Determine the [X, Y] coordinate at the center of the cell enclosing the given text.  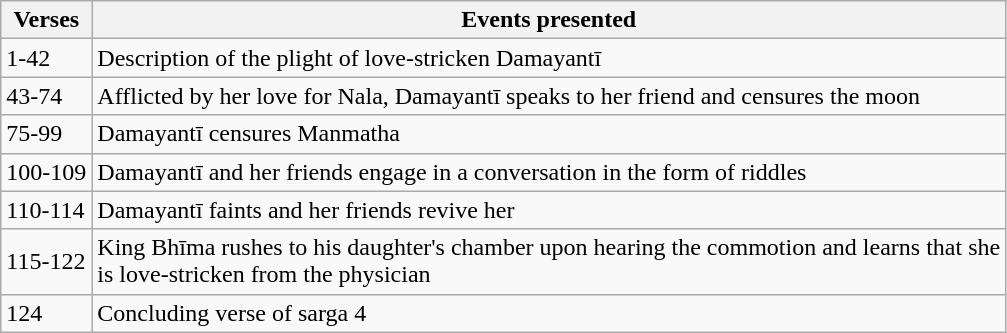
Description of the plight of love-stricken Damayantī [549, 58]
Events presented [549, 20]
King Bhīma rushes to his daughter's chamber upon hearing the commotion and learns that she is love-stricken from the physician [549, 262]
1-42 [46, 58]
Damayantī censures Manmatha [549, 134]
Concluding verse of sarga 4 [549, 313]
Afflicted by her love for Nala, Damayantī speaks to her friend and censures the moon [549, 96]
100-109 [46, 172]
Damayantī faints and her friends revive her [549, 210]
75-99 [46, 134]
Verses [46, 20]
115-122 [46, 262]
110-114 [46, 210]
43-74 [46, 96]
124 [46, 313]
Damayantī and her friends engage in a conversation in the form of riddles [549, 172]
